Locate the cell with the specified text and output its (x, y) center coordinate. 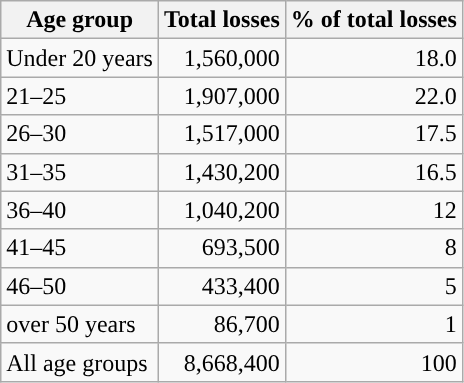
100 (374, 362)
over 50 years (80, 324)
433,400 (222, 286)
% of total losses (374, 20)
1,907,000 (222, 96)
All age groups (80, 362)
36–40 (80, 210)
12 (374, 210)
Under 20 years (80, 58)
46–50 (80, 286)
Total losses (222, 20)
Age group (80, 20)
1 (374, 324)
5 (374, 286)
8 (374, 248)
1,560,000 (222, 58)
693,500 (222, 248)
26–30 (80, 134)
86,700 (222, 324)
22.0 (374, 96)
21–25 (80, 96)
31–35 (80, 172)
18.0 (374, 58)
41–45 (80, 248)
1,040,200 (222, 210)
16.5 (374, 172)
1,517,000 (222, 134)
8,668,400 (222, 362)
1,430,200 (222, 172)
17.5 (374, 134)
